For the text-containing cell, return its midpoint in [x, y] coordinate format. 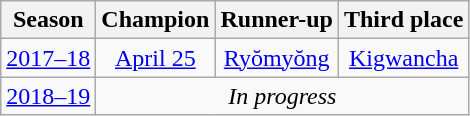
Champion [156, 20]
Third place [403, 20]
Ryŏmyŏng [277, 58]
2017–18 [48, 58]
2018–19 [48, 96]
In progress [282, 96]
Kigwancha [403, 58]
Season [48, 20]
April 25 [156, 58]
Runner-up [277, 20]
